Return the [x, y] coordinate for the center point of the cell that contains the specified text.  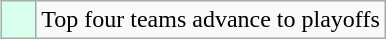
Top four teams advance to playoffs [211, 20]
